For the text-containing cell, return its midpoint in (x, y) coordinate format. 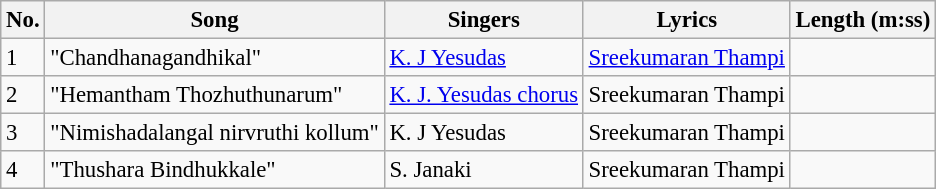
"Hemantham Thozhuthunarum" (214, 95)
Song (214, 20)
"Chandhanagandhikal" (214, 58)
Singers (484, 20)
S. Janaki (484, 170)
Length (m:ss) (862, 20)
1 (23, 58)
No. (23, 20)
"Nimishadalangal nirvruthi kollum" (214, 133)
"Thushara Bindhukkale" (214, 170)
Lyrics (686, 20)
4 (23, 170)
K. J. Yesudas chorus (484, 95)
2 (23, 95)
3 (23, 133)
